Pinpoint the cell where the given text exists, returning its [X, Y] midpoint coordinate. 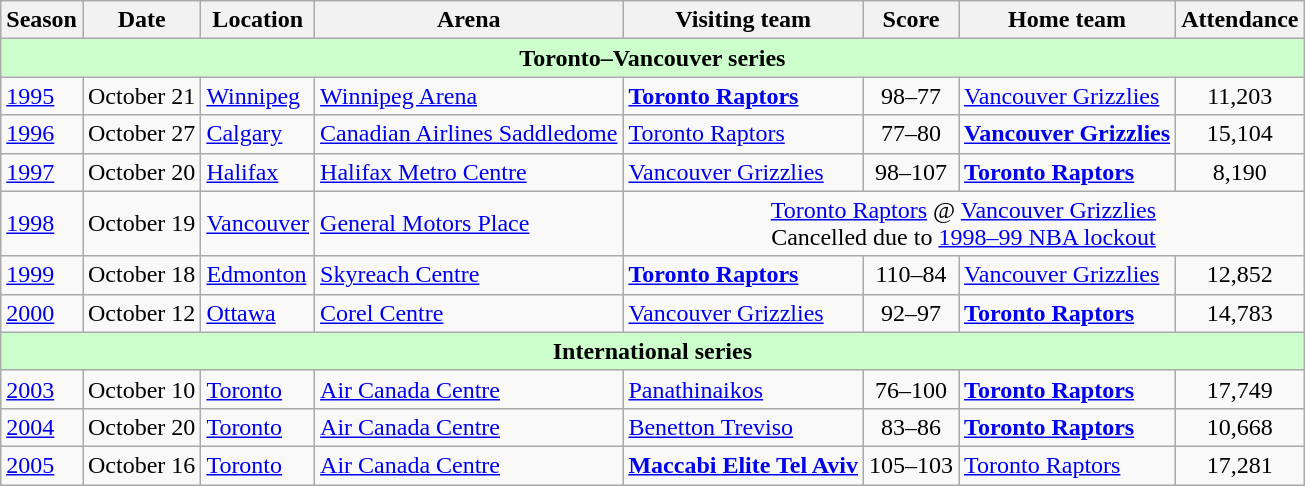
10,668 [1240, 427]
Season [42, 20]
Home team [1068, 20]
92–97 [912, 313]
October 12 [141, 313]
2000 [42, 313]
Date [141, 20]
11,203 [1240, 96]
1998 [42, 224]
October 27 [141, 134]
Maccabi Elite Tel Aviv [744, 465]
October 18 [141, 275]
General Motors Place [469, 224]
2003 [42, 389]
Corel Centre [469, 313]
1995 [42, 96]
Halifax Metro Centre [469, 172]
Score [912, 20]
2004 [42, 427]
Location [258, 20]
Arena [469, 20]
Panathinaikos [744, 389]
Benetton Treviso [744, 427]
1997 [42, 172]
1999 [42, 275]
76–100 [912, 389]
Skyreach Centre [469, 275]
98–77 [912, 96]
1996 [42, 134]
Halifax [258, 172]
98–107 [912, 172]
Toronto Raptors @ Vancouver GrizzliesCancelled due to 1998–99 NBA lockout [964, 224]
2005 [42, 465]
Winnipeg [258, 96]
Edmonton [258, 275]
77–80 [912, 134]
October 16 [141, 465]
83–86 [912, 427]
Visiting team [744, 20]
17,749 [1240, 389]
International series [652, 351]
October 19 [141, 224]
105–103 [912, 465]
110–84 [912, 275]
15,104 [1240, 134]
Ottawa [258, 313]
17,281 [1240, 465]
8,190 [1240, 172]
October 10 [141, 389]
Vancouver [258, 224]
Calgary [258, 134]
14,783 [1240, 313]
12,852 [1240, 275]
Canadian Airlines Saddledome [469, 134]
Attendance [1240, 20]
Winnipeg Arena [469, 96]
Toronto–Vancouver series [652, 58]
October 21 [141, 96]
